Return the (X, Y) coordinate for the center point of the cell that contains the specified text.  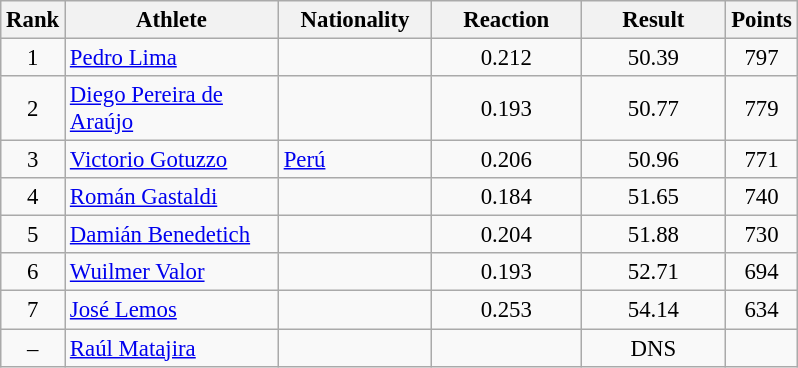
52.71 (654, 273)
771 (762, 160)
– (33, 348)
Wuilmer Valor (172, 273)
Damián Benedetich (172, 235)
50.77 (654, 108)
1 (33, 58)
6 (33, 273)
694 (762, 273)
634 (762, 310)
0.253 (506, 310)
Athlete (172, 20)
Result (654, 20)
54.14 (654, 310)
DNS (654, 348)
Perú (354, 160)
0.184 (506, 197)
730 (762, 235)
4 (33, 197)
Rank (33, 20)
51.65 (654, 197)
2 (33, 108)
0.204 (506, 235)
Reaction (506, 20)
0.206 (506, 160)
797 (762, 58)
3 (33, 160)
51.88 (654, 235)
Points (762, 20)
José Lemos (172, 310)
Nationality (354, 20)
Diego Pereira de Araújo (172, 108)
50.96 (654, 160)
740 (762, 197)
5 (33, 235)
Román Gastaldi (172, 197)
Victorio Gotuzzo (172, 160)
Pedro Lima (172, 58)
779 (762, 108)
7 (33, 310)
Raúl Matajira (172, 348)
0.212 (506, 58)
50.39 (654, 58)
